Extract the [X, Y] coordinate from the center of the cell holding the provided text.  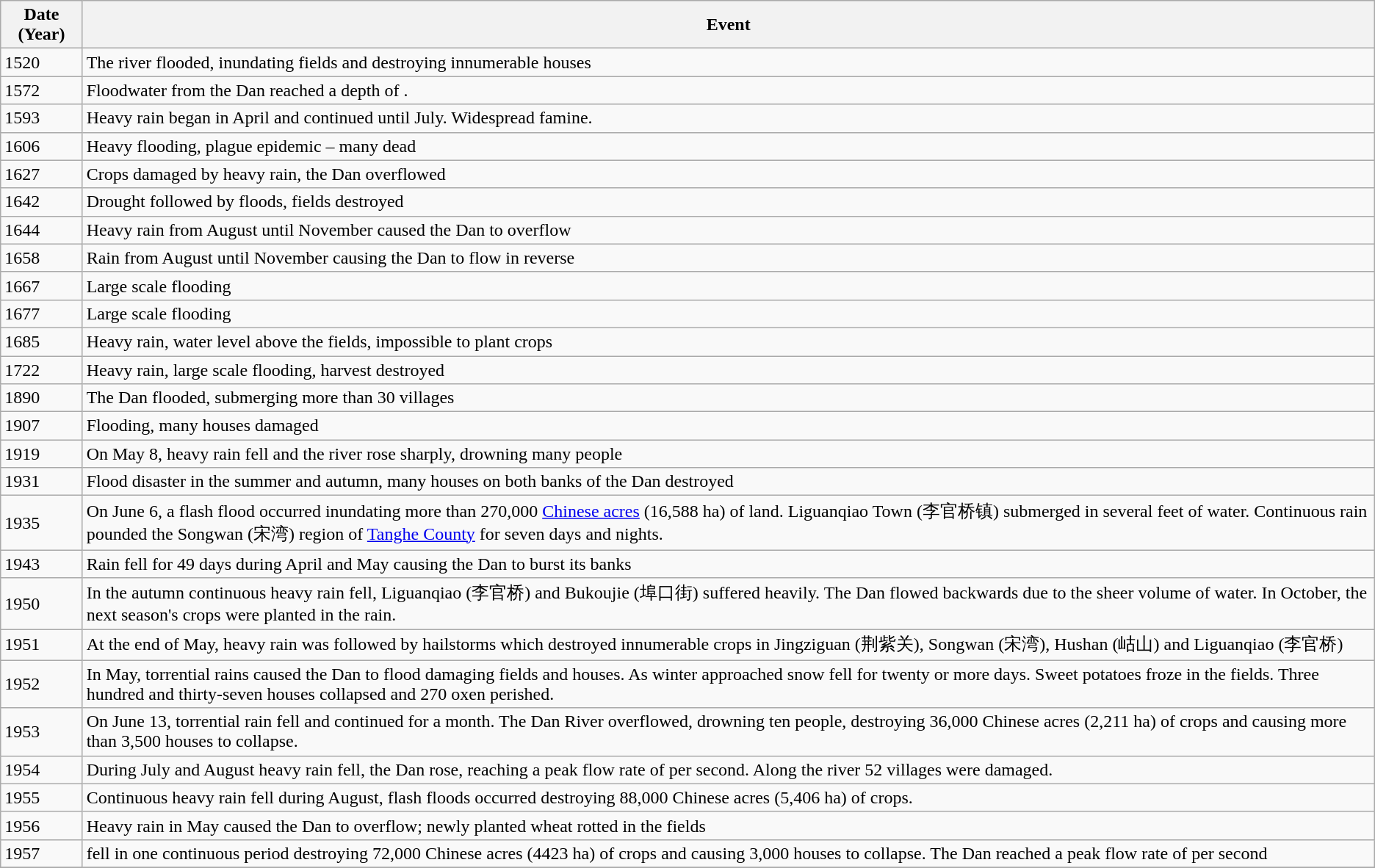
1642 [41, 202]
Heavy rain began in April and continued until July. Widespread famine. [729, 118]
1950 [41, 604]
The Dan flooded, submerging more than 30 villages [729, 398]
Heavy flooding, plague epidemic – many dead [729, 146]
1935 [41, 523]
1919 [41, 454]
1956 [41, 825]
1520 [41, 62]
The river flooded, inundating fields and destroying innumerable houses [729, 62]
1685 [41, 341]
Heavy rain, large scale flooding, harvest destroyed [729, 369]
1952 [41, 684]
1667 [41, 286]
1627 [41, 174]
Flood disaster in the summer and autumn, many houses on both banks of the Dan destroyed [729, 482]
1644 [41, 230]
During July and August heavy rain fell, the Dan rose, reaching a peak flow rate of per second. Along the river 52 villages were damaged. [729, 770]
Date (Year) [41, 25]
1658 [41, 258]
Drought followed by floods, fields destroyed [729, 202]
Crops damaged by heavy rain, the Dan overflowed [729, 174]
Heavy rain from August until November caused the Dan to overflow [729, 230]
1722 [41, 369]
Rain from August until November causing the Dan to flow in reverse [729, 258]
1931 [41, 482]
1907 [41, 426]
1957 [41, 853]
Heavy rain, water level above the fields, impossible to plant crops [729, 341]
Floodwater from the Dan reached a depth of . [729, 90]
1943 [41, 564]
Event [729, 25]
1593 [41, 118]
1953 [41, 731]
1951 [41, 645]
1955 [41, 798]
1677 [41, 314]
1572 [41, 90]
Rain fell for 49 days during April and May causing the Dan to burst its banks [729, 564]
Flooding, many houses damaged [729, 426]
Continuous heavy rain fell during August, flash floods occurred destroying 88,000 Chinese acres (5,406 ha) of crops. [729, 798]
1606 [41, 146]
1890 [41, 398]
On May 8, heavy rain fell and the river rose sharply, drowning many people [729, 454]
1954 [41, 770]
Heavy rain in May caused the Dan to overflow; newly planted wheat rotted in the fields [729, 825]
